For the text-containing cell, return its midpoint in (x, y) coordinate format. 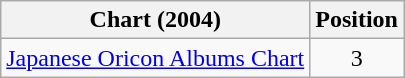
Japanese Oricon Albums Chart (156, 58)
3 (357, 58)
Position (357, 20)
Chart (2004) (156, 20)
